Scan for the cell matching the given text and deliver its (x, y) coordinate at center. 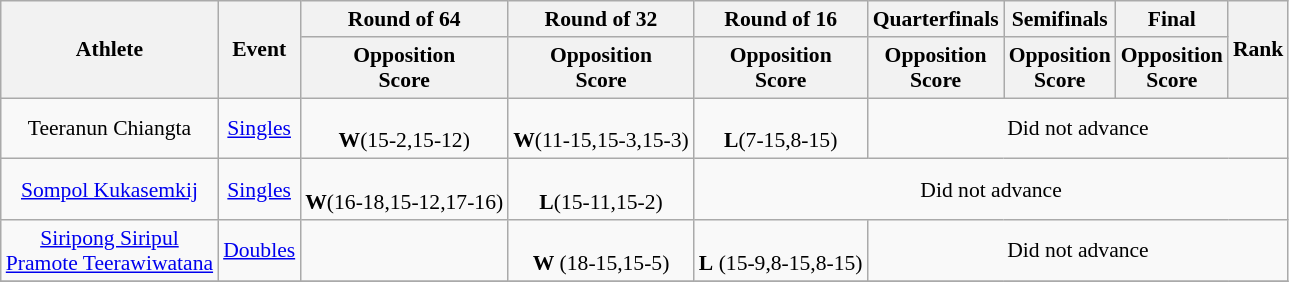
Sompol Kukasemkij (110, 190)
L(7-15,8-15) (781, 128)
Semifinals (1060, 19)
Event (259, 50)
Doubles (259, 250)
Athlete (110, 50)
Round of 64 (404, 19)
Quarterfinals (936, 19)
Final (1172, 19)
L(15-11,15-2) (601, 190)
Siripong SiripulPramote Teerawiwatana (110, 250)
Round of 32 (601, 19)
W(15-2,15-12) (404, 128)
L (15-9,8-15,8-15) (781, 250)
W(16-18,15-12,17-16) (404, 190)
Round of 16 (781, 19)
Rank (1258, 50)
W (18-15,15-5) (601, 250)
Teeranun Chiangta (110, 128)
W(11-15,15-3,15-3) (601, 128)
